From the cell containing the given text, extract its center point as (x, y) coordinate. 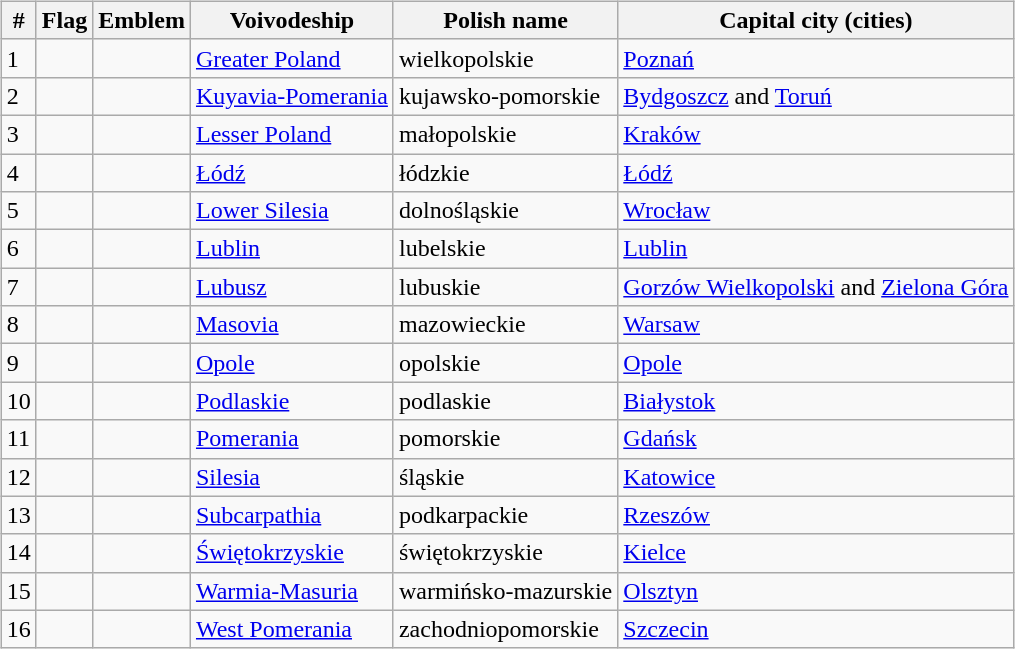
opolskie (505, 363)
Lesser Poland (292, 134)
Capital city (cities) (816, 20)
9 (18, 363)
małopolskie (505, 134)
11 (18, 439)
2 (18, 96)
Warsaw (816, 325)
Kielce (816, 553)
16 (18, 629)
14 (18, 553)
13 (18, 515)
Voivodeship (292, 20)
West Pomerania (292, 629)
Silesia (292, 477)
wielkopolskie (505, 58)
lubelskie (505, 249)
Emblem (142, 20)
Kuyavia-Pomerania (292, 96)
Katowice (816, 477)
świętokrzyskie (505, 553)
podkarpackie (505, 515)
Pomerania (292, 439)
warmińsko-mazurskie (505, 591)
8 (18, 325)
Bydgoszcz and Toruń (816, 96)
Masovia (292, 325)
zachodniopomorskie (505, 629)
Subcarpathia (292, 515)
Gorzów Wielkopolski and Zielona Góra (816, 287)
Rzeszów (816, 515)
12 (18, 477)
3 (18, 134)
1 (18, 58)
lubuskie (505, 287)
łódzkie (505, 173)
Greater Poland (292, 58)
kujawsko-pomorskie (505, 96)
pomorskie (505, 439)
# (18, 20)
podlaskie (505, 401)
Polish name (505, 20)
Podlaskie (292, 401)
śląskie (505, 477)
mazowieckie (505, 325)
Wrocław (816, 211)
10 (18, 401)
Świętokrzyskie (292, 553)
7 (18, 287)
Szczecin (816, 629)
Białystok (816, 401)
5 (18, 211)
Lower Silesia (292, 211)
Olsztyn (816, 591)
Flag (64, 20)
Poznań (816, 58)
15 (18, 591)
Kraków (816, 134)
Warmia-Masuria (292, 591)
4 (18, 173)
Gdańsk (816, 439)
dolnośląskie (505, 211)
Lubusz (292, 287)
6 (18, 249)
